For the text-containing cell, return its midpoint in (x, y) coordinate format. 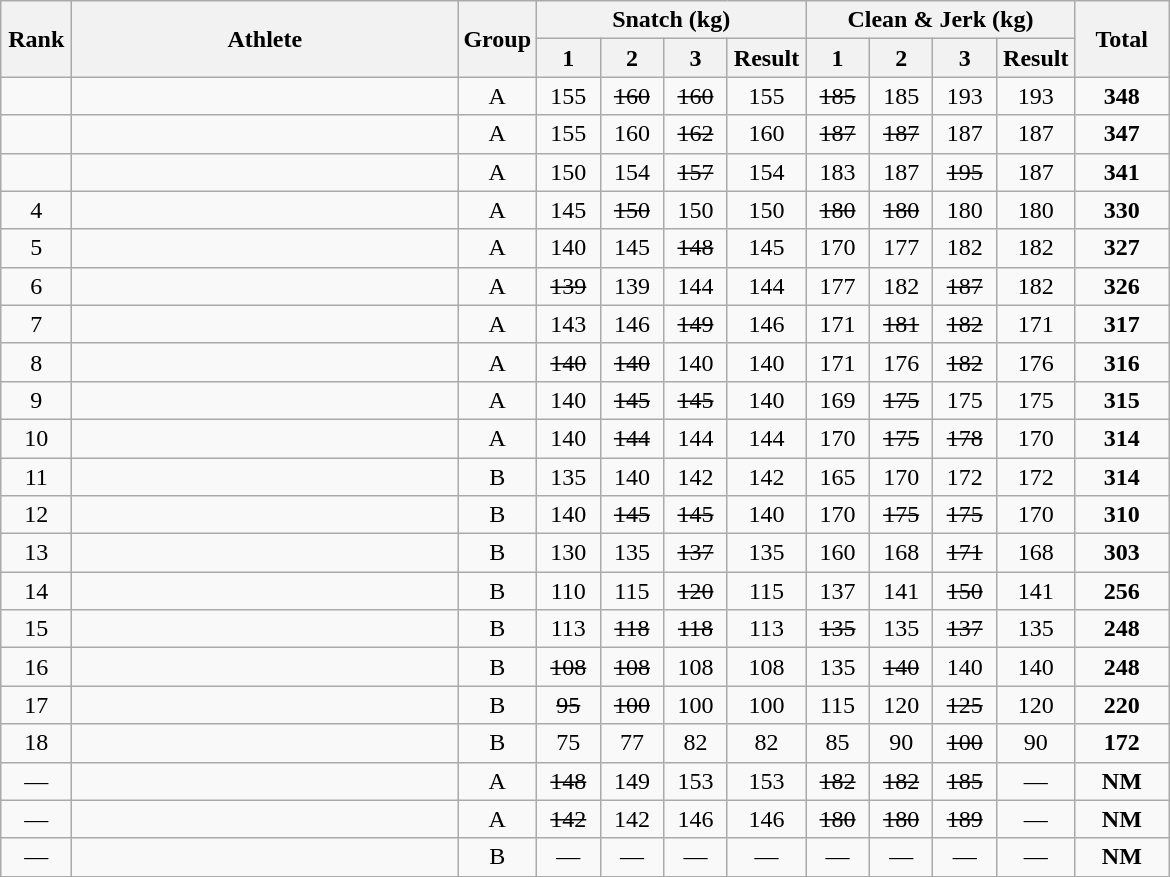
5 (36, 248)
12 (36, 515)
303 (1122, 553)
Snatch (kg) (672, 20)
95 (569, 705)
Group (498, 39)
16 (36, 667)
348 (1122, 96)
130 (569, 553)
Total (1122, 39)
9 (36, 400)
220 (1122, 705)
165 (838, 477)
18 (36, 743)
316 (1122, 362)
6 (36, 286)
183 (838, 172)
327 (1122, 248)
315 (1122, 400)
Athlete (265, 39)
8 (36, 362)
7 (36, 324)
Rank (36, 39)
330 (1122, 210)
256 (1122, 591)
10 (36, 438)
85 (838, 743)
326 (1122, 286)
17 (36, 705)
4 (36, 210)
157 (696, 172)
75 (569, 743)
317 (1122, 324)
178 (965, 438)
14 (36, 591)
143 (569, 324)
310 (1122, 515)
125 (965, 705)
77 (632, 743)
347 (1122, 134)
181 (901, 324)
195 (965, 172)
341 (1122, 172)
110 (569, 591)
169 (838, 400)
13 (36, 553)
162 (696, 134)
15 (36, 629)
189 (965, 819)
11 (36, 477)
Clean & Jerk (kg) (940, 20)
